Locate the cell with the specified text and output its [X, Y] center coordinate. 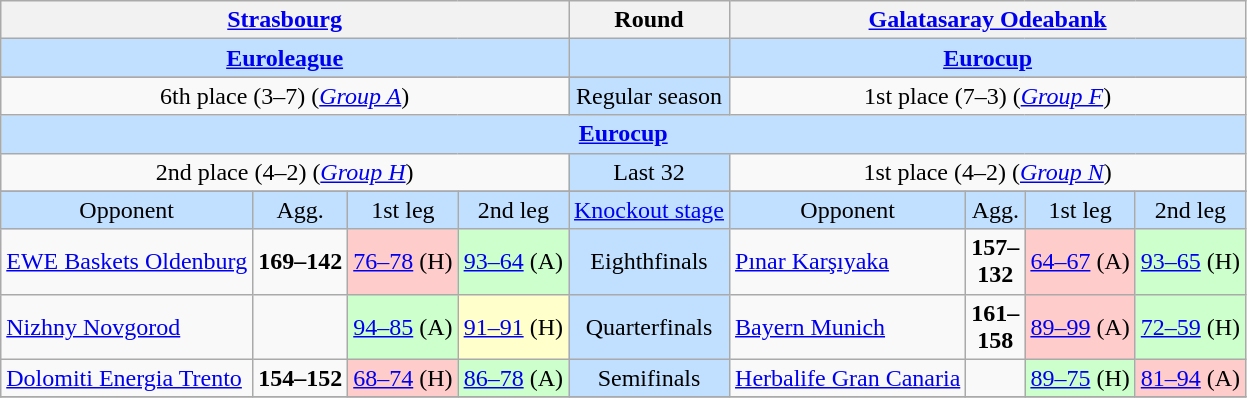
Galatasaray Odeabank [988, 20]
1st place (7–3) (Group F) [988, 96]
64–67 (A) [1080, 262]
EWE Baskets Oldenburg [127, 262]
Eighthfinals [648, 262]
Strasbourg [285, 20]
Dolomiti Energia Trento [127, 378]
94–85 (A) [403, 326]
68–74 (H) [403, 378]
6th place (3–7) (Group A) [285, 96]
91–91 (H) [513, 326]
Herbalife Gran Canaria [848, 378]
154–152 [300, 378]
Round [648, 20]
169–142 [300, 262]
Euroleague [285, 58]
89–99 (A) [1080, 326]
93–64 (A) [513, 262]
Knockout stage [648, 210]
1st place (4–2) (Group N) [988, 172]
161–158 [996, 326]
Bayern Munich [848, 326]
157–132 [996, 262]
Regular season [648, 96]
72–59 (H) [1190, 326]
Pınar Karşıyaka [848, 262]
89–75 (H) [1080, 378]
93–65 (H) [1190, 262]
Last 32 [648, 172]
Nizhny Novgorod [127, 326]
Quarterfinals [648, 326]
2nd place (4–2) (Group H) [285, 172]
76–78 (H) [403, 262]
86–78 (A) [513, 378]
81–94 (A) [1190, 378]
Semifinals [648, 378]
